Pinpoint the cell where the given text exists, returning its (x, y) midpoint coordinate. 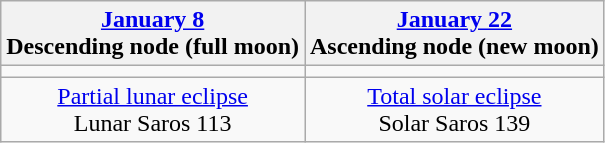
Partial lunar eclipseLunar Saros 113 (153, 110)
January 8Descending node (full moon) (153, 34)
Total solar eclipseSolar Saros 139 (454, 110)
January 22Ascending node (new moon) (454, 34)
